Provide the [X, Y] coordinate of the cell's center where the given text is located.  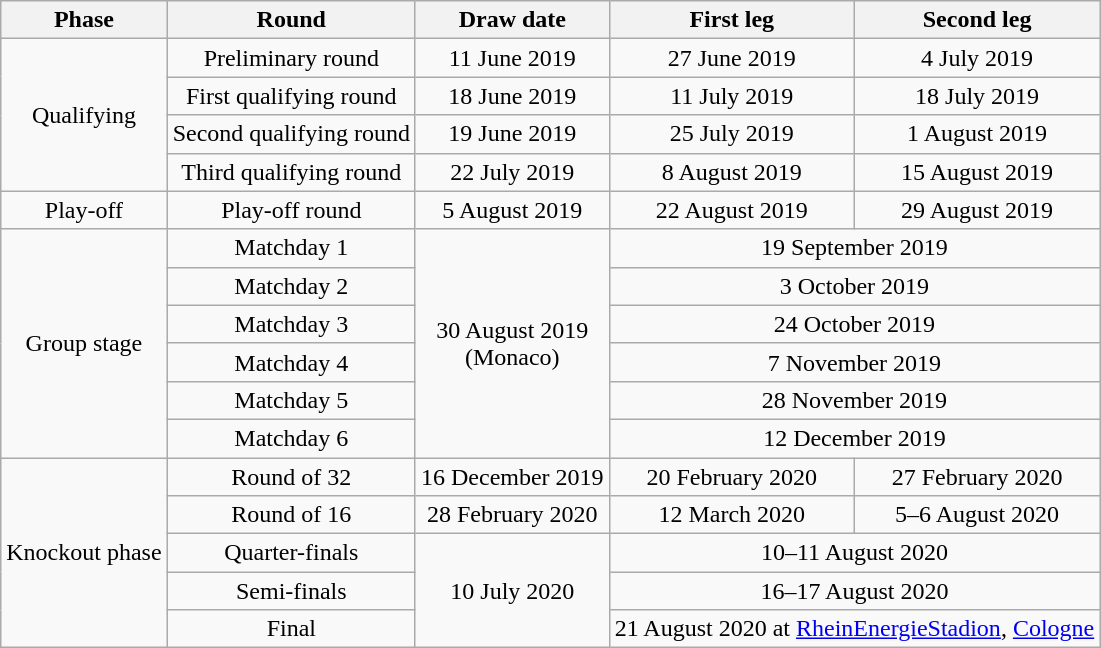
Matchday 5 [291, 400]
Semi-finals [291, 591]
21 August 2020 at RheinEnergieStadion, Cologne [854, 629]
Second leg [976, 20]
8 August 2019 [732, 172]
First leg [732, 20]
Round of 16 [291, 515]
5–6 August 2020 [976, 515]
30 August 2019(Monaco) [512, 343]
7 November 2019 [854, 362]
Round [291, 20]
Round of 32 [291, 477]
11 July 2019 [732, 96]
Second qualifying round [291, 134]
Matchday 4 [291, 362]
Play-off [84, 210]
25 July 2019 [732, 134]
20 February 2020 [732, 477]
1 August 2019 [976, 134]
Phase [84, 20]
28 November 2019 [854, 400]
19 September 2019 [854, 248]
12 December 2019 [854, 438]
Matchday 1 [291, 248]
Draw date [512, 20]
27 June 2019 [732, 58]
Knockout phase [84, 553]
12 March 2020 [732, 515]
Quarter-finals [291, 553]
10–11 August 2020 [854, 553]
Third qualifying round [291, 172]
29 August 2019 [976, 210]
19 June 2019 [512, 134]
18 June 2019 [512, 96]
24 October 2019 [854, 324]
28 February 2020 [512, 515]
Matchday 2 [291, 286]
Qualifying [84, 115]
27 February 2020 [976, 477]
22 July 2019 [512, 172]
10 July 2020 [512, 591]
22 August 2019 [732, 210]
11 June 2019 [512, 58]
Group stage [84, 343]
18 July 2019 [976, 96]
15 August 2019 [976, 172]
Matchday 3 [291, 324]
5 August 2019 [512, 210]
4 July 2019 [976, 58]
Matchday 6 [291, 438]
Final [291, 629]
16–17 August 2020 [854, 591]
First qualifying round [291, 96]
Preliminary round [291, 58]
3 October 2019 [854, 286]
16 December 2019 [512, 477]
Play-off round [291, 210]
